Output the (x, y) coordinate of the center of the cell containing the given text.  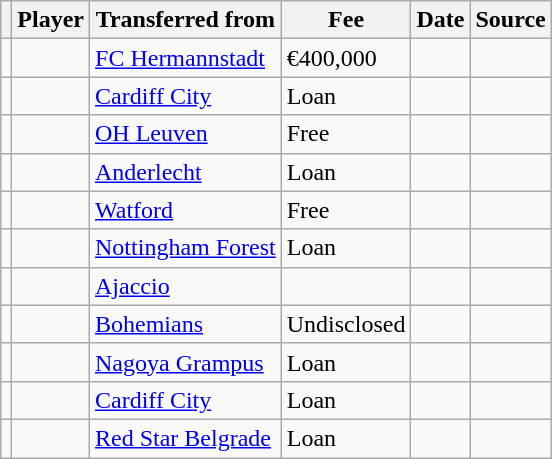
Nottingham Forest (186, 248)
Player (51, 20)
Red Star Belgrade (186, 438)
Undisclosed (346, 324)
Ajaccio (186, 286)
Bohemians (186, 324)
Source (510, 20)
OH Leuven (186, 134)
Anderlecht (186, 172)
Watford (186, 210)
FC Hermannstadt (186, 58)
Date (440, 20)
€400,000 (346, 58)
Transferred from (186, 20)
Nagoya Grampus (186, 362)
Fee (346, 20)
